Return (x, y) of the center of cell containing provided text 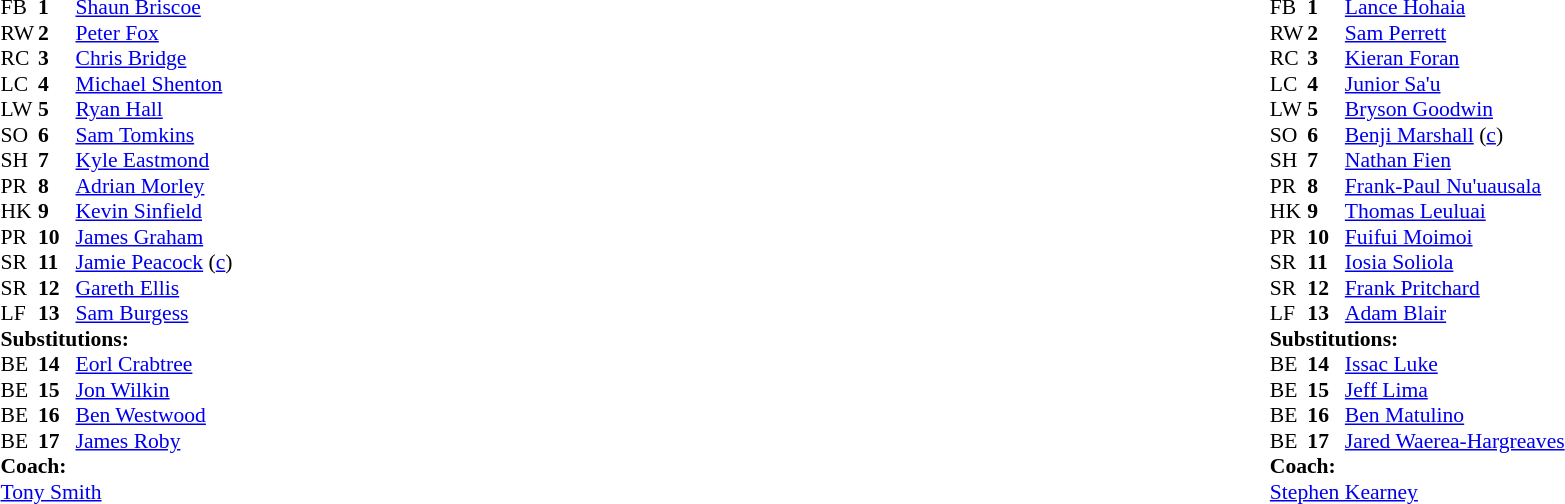
Michael Shenton (154, 84)
Adam Blair (1455, 313)
Kevin Sinfield (154, 211)
Jamie Peacock (c) (154, 263)
James Roby (154, 441)
Nathan Fien (1455, 161)
Jeff Lima (1455, 390)
Adrian Morley (154, 186)
Frank Pritchard (1455, 288)
Jon Wilkin (154, 390)
Iosia Soliola (1455, 263)
Gareth Ellis (154, 288)
Bryson Goodwin (1455, 109)
Sam Perrett (1455, 33)
Frank-Paul Nu'uausala (1455, 186)
Issac Luke (1455, 365)
Fuifui Moimoi (1455, 237)
Eorl Crabtree (154, 365)
Jared Waerea-Hargreaves (1455, 441)
Junior Sa'u (1455, 84)
Ben Westwood (154, 415)
Peter Fox (154, 33)
Ryan Hall (154, 109)
Kieran Foran (1455, 59)
Ben Matulino (1455, 415)
Sam Burgess (154, 313)
Kyle Eastmond (154, 161)
Thomas Leuluai (1455, 211)
James Graham (154, 237)
Chris Bridge (154, 59)
Benji Marshall (c) (1455, 135)
Sam Tomkins (154, 135)
